Capture the cell that displays the provided text and extract its (x, y) central coordinate. 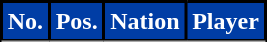
No. (26, 22)
Pos. (76, 22)
Nation (145, 22)
Player (226, 22)
